Capture the cell that displays the provided text and extract its [X, Y] central coordinate. 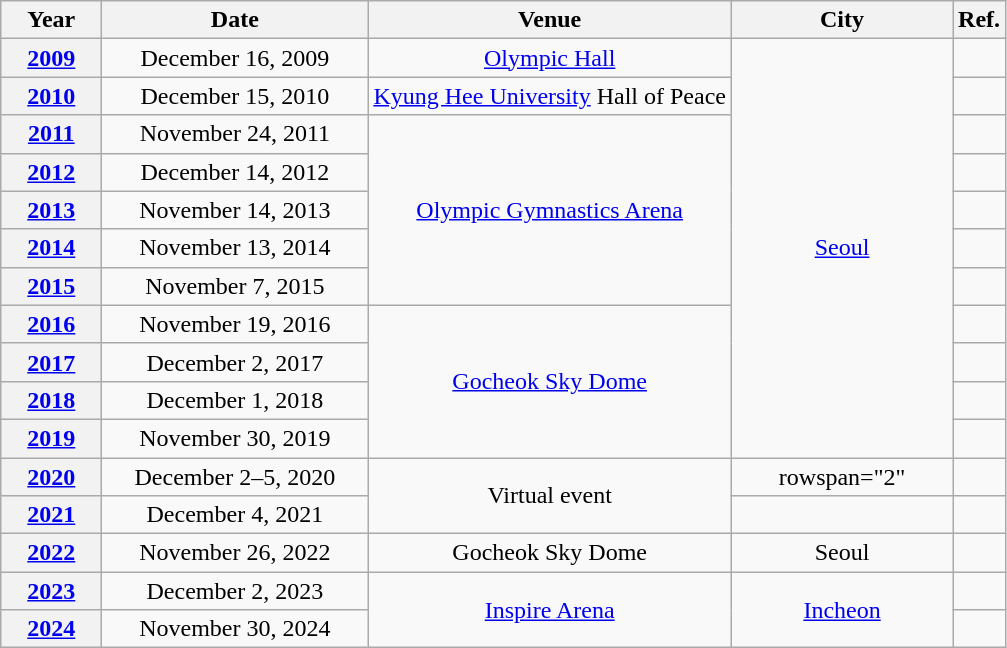
2013 [52, 210]
November 24, 2011 [235, 134]
December 2–5, 2020 [235, 477]
2018 [52, 400]
2022 [52, 553]
November 14, 2013 [235, 210]
November 13, 2014 [235, 248]
2019 [52, 438]
rowspan="2" [842, 477]
Ref. [980, 20]
2010 [52, 96]
Incheon [842, 610]
December 14, 2012 [235, 172]
City [842, 20]
2011 [52, 134]
2012 [52, 172]
November 30, 2024 [235, 629]
November 19, 2016 [235, 324]
November 26, 2022 [235, 553]
2009 [52, 58]
Virtual event [550, 496]
2014 [52, 248]
Inspire Arena [550, 610]
Year [52, 20]
December 1, 2018 [235, 400]
2021 [52, 515]
2016 [52, 324]
2020 [52, 477]
Olympic Hall [550, 58]
November 7, 2015 [235, 286]
2017 [52, 362]
December 16, 2009 [235, 58]
December 2, 2023 [235, 591]
November 30, 2019 [235, 438]
2023 [52, 591]
December 4, 2021 [235, 515]
2015 [52, 286]
Kyung Hee University Hall of Peace [550, 96]
December 15, 2010 [235, 96]
Olympic Gymnastics Arena [550, 210]
Date [235, 20]
Venue [550, 20]
December 2, 2017 [235, 362]
2024 [52, 629]
